Return [X, Y] of the center of cell containing provided text 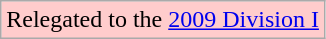
Relegated to the 2009 Division I [163, 20]
